Locate the cell with the specified text and output its (X, Y) center coordinate. 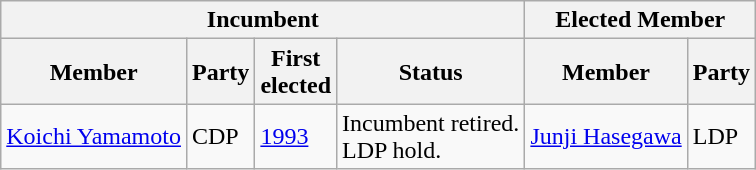
Elected Member (640, 20)
Status (431, 72)
Incumbent retired.LDP hold. (431, 136)
CDP (220, 136)
LDP (721, 136)
Junji Hasegawa (606, 136)
Firstelected (296, 72)
Incumbent (263, 20)
Koichi Yamamoto (94, 136)
1993 (296, 136)
